From the cell containing the given text, extract its center point as (x, y) coordinate. 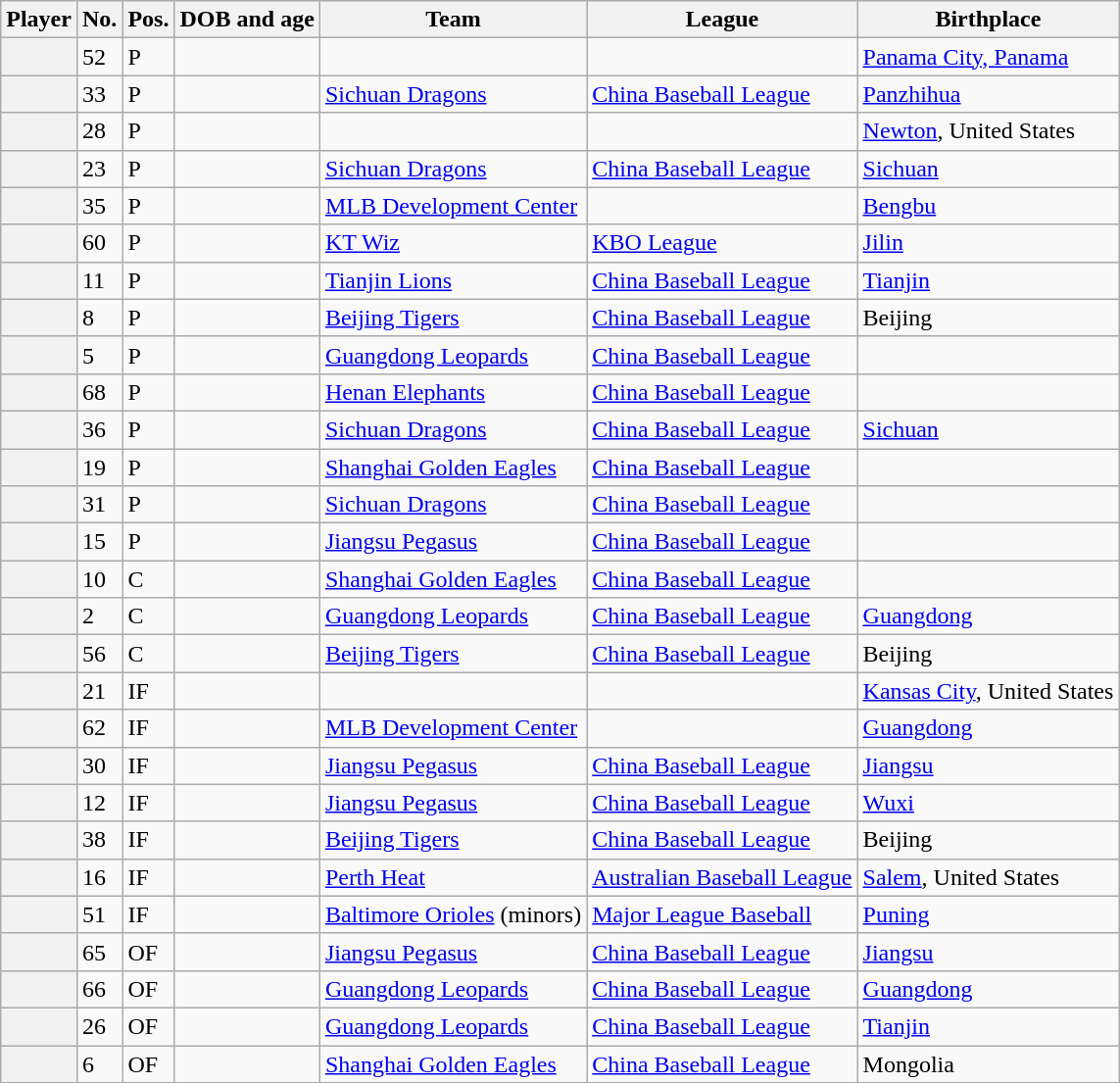
62 (99, 728)
36 (99, 429)
12 (99, 803)
11 (99, 280)
35 (99, 206)
68 (99, 392)
6 (99, 1063)
Mongolia (988, 1063)
8 (99, 318)
Puning (988, 914)
56 (99, 654)
Team (453, 20)
No. (99, 20)
Kansas City, United States (988, 691)
2 (99, 616)
26 (99, 1026)
Jilin (988, 243)
Wuxi (988, 803)
52 (99, 57)
60 (99, 243)
30 (99, 765)
Player (39, 20)
33 (99, 94)
Birthplace (988, 20)
5 (99, 355)
Pos. (149, 20)
66 (99, 989)
DOB and age (247, 20)
Panama City, Panama (988, 57)
23 (99, 169)
38 (99, 840)
League (722, 20)
Baltimore Orioles (minors) (453, 914)
Henan Elephants (453, 392)
Newton, United States (988, 131)
Tianjin Lions (453, 280)
51 (99, 914)
Australian Baseball League (722, 877)
Perth Heat (453, 877)
16 (99, 877)
65 (99, 952)
Salem, United States (988, 877)
KT Wiz (453, 243)
Panzhihua (988, 94)
Bengbu (988, 206)
19 (99, 468)
28 (99, 131)
21 (99, 691)
10 (99, 579)
15 (99, 542)
Major League Baseball (722, 914)
31 (99, 505)
KBO League (722, 243)
